Scan for the cell matching the given text and deliver its (X, Y) coordinate at center. 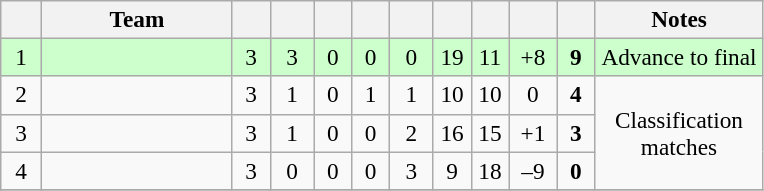
+8 (533, 57)
Team (138, 19)
Advance to final (679, 57)
+1 (533, 133)
Classification matches (679, 132)
18 (490, 170)
15 (490, 133)
11 (490, 57)
Notes (679, 19)
16 (452, 133)
–9 (533, 170)
19 (452, 57)
